Locate the cell with the specified text and output its (x, y) center coordinate. 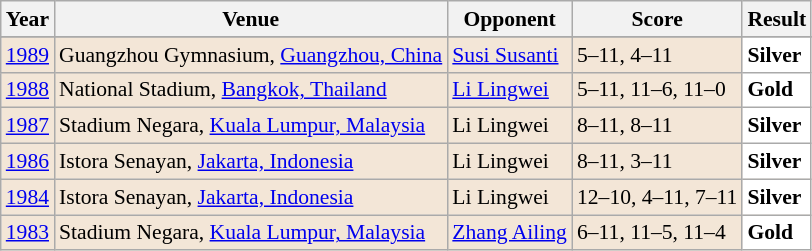
National Stadium, Bangkok, Thailand (250, 90)
Guangzhou Gymnasium, Guangzhou, China (250, 55)
1983 (28, 233)
5–11, 11–6, 11–0 (657, 90)
8–11, 8–11 (657, 126)
Zhang Ailing (510, 233)
1988 (28, 90)
Susi Susanti (510, 55)
1984 (28, 197)
8–11, 3–11 (657, 162)
1987 (28, 126)
Opponent (510, 19)
5–11, 4–11 (657, 55)
Score (657, 19)
Venue (250, 19)
Result (776, 19)
1989 (28, 55)
12–10, 4–11, 7–11 (657, 197)
6–11, 11–5, 11–4 (657, 233)
Year (28, 19)
1986 (28, 162)
